Pinpoint the cell where the given text exists, returning its (X, Y) midpoint coordinate. 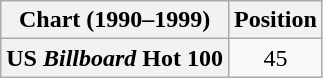
Chart (1990–1999) (115, 20)
US Billboard Hot 100 (115, 58)
Position (276, 20)
45 (276, 58)
